Return the (x, y) coordinate for the center point of the cell that contains the specified text.  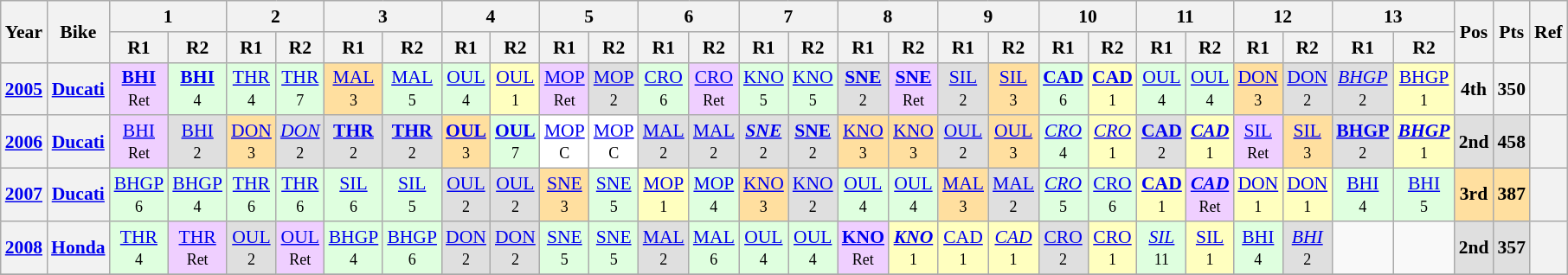
10 (1088, 16)
9 (988, 16)
357 (1511, 247)
CRO2 (1063, 247)
Year (24, 31)
CADRet (1210, 195)
4th (1475, 88)
1 (168, 16)
Ref (1548, 31)
2008 (24, 247)
KNO1 (914, 247)
2005 (24, 88)
CRO4 (1063, 142)
THRRet (197, 247)
Honda (78, 247)
350 (1511, 88)
CAD2 (1161, 142)
SIL6 (354, 195)
MOP1 (664, 195)
458 (1511, 142)
3 (382, 16)
Pts (1511, 31)
MAL5 (412, 88)
MOP4 (714, 195)
MOPRet (564, 88)
5 (589, 16)
OULRet (300, 247)
11 (1186, 16)
KNO2 (813, 195)
KNORet (864, 247)
SIL1 (1210, 247)
6 (689, 16)
OUL1 (516, 88)
CAD6 (1063, 88)
Bike (78, 31)
SIL11 (1161, 247)
2 (275, 16)
2006 (24, 142)
SNE3 (564, 195)
THR7 (300, 88)
2007 (24, 195)
387 (1511, 195)
8 (888, 16)
13 (1393, 16)
3rd (1475, 195)
MAL6 (714, 247)
SIL2 (963, 88)
CRO5 (1063, 195)
SIL5 (412, 195)
BHI5 (1423, 195)
SNERet (914, 88)
SILRet (1258, 142)
12 (1282, 16)
MOP2 (614, 88)
Pos (1475, 31)
7 (788, 16)
4 (491, 16)
OUL7 (516, 142)
CRORet (714, 88)
